Find where the given text appears and provide that cell's center as [X, Y] coordinate. 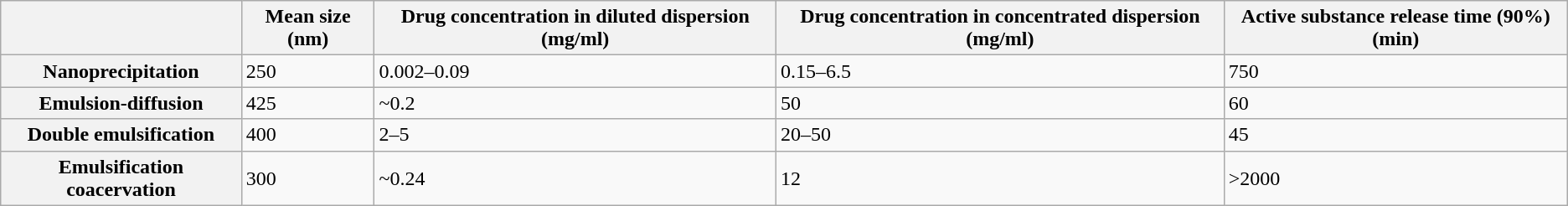
Active substance release time (90%) (min) [1395, 28]
400 [308, 135]
>2000 [1395, 178]
20–50 [1000, 135]
750 [1395, 71]
Nanoprecipitation [121, 71]
300 [308, 178]
50 [1000, 103]
Mean size (nm) [308, 28]
Drug concentration in concentrated dispersion (mg/ml) [1000, 28]
Emulsification coacervation [121, 178]
~0.24 [575, 178]
2–5 [575, 135]
425 [308, 103]
60 [1395, 103]
12 [1000, 178]
Emulsion-diffusion [121, 103]
~0.2 [575, 103]
45 [1395, 135]
Double emulsification [121, 135]
0.002–0.09 [575, 71]
250 [308, 71]
0.15–6.5 [1000, 71]
Drug concentration in diluted dispersion (mg/ml) [575, 28]
